Detect which cell encompasses the target text, then output its [X, Y] center coordinate. 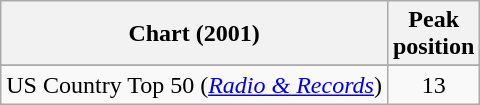
Chart (2001) [194, 34]
Peakposition [433, 34]
US Country Top 50 (Radio & Records) [194, 85]
13 [433, 85]
